Provide the (x, y) coordinate of the cell's center where the given text is located.  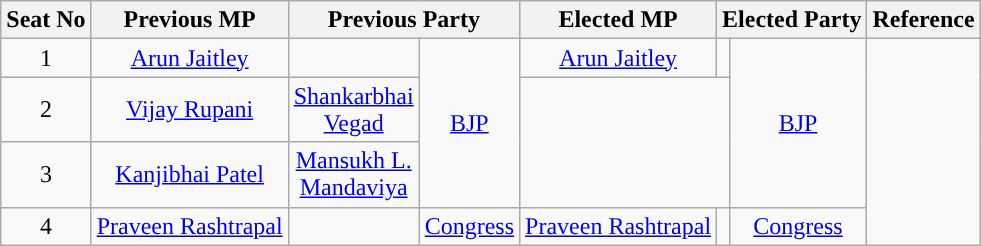
Previous Party (404, 20)
3 (46, 174)
Kanjibhai Patel (190, 174)
4 (46, 226)
2 (46, 110)
Elected MP (618, 20)
Seat No (46, 20)
Reference (924, 20)
Mansukh L. Mandaviya (354, 174)
Vijay Rupani (190, 110)
Shankarbhai Vegad (354, 110)
Elected Party (792, 20)
Previous MP (190, 20)
1 (46, 58)
